Extract the (x, y) coordinate from the center of the cell holding the provided text.  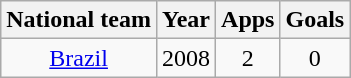
0 (315, 58)
2 (248, 58)
Apps (248, 20)
2008 (186, 58)
Brazil (79, 58)
Goals (315, 20)
Year (186, 20)
National team (79, 20)
